Provide the [X, Y] coordinate of the cell's center where the given text is located.  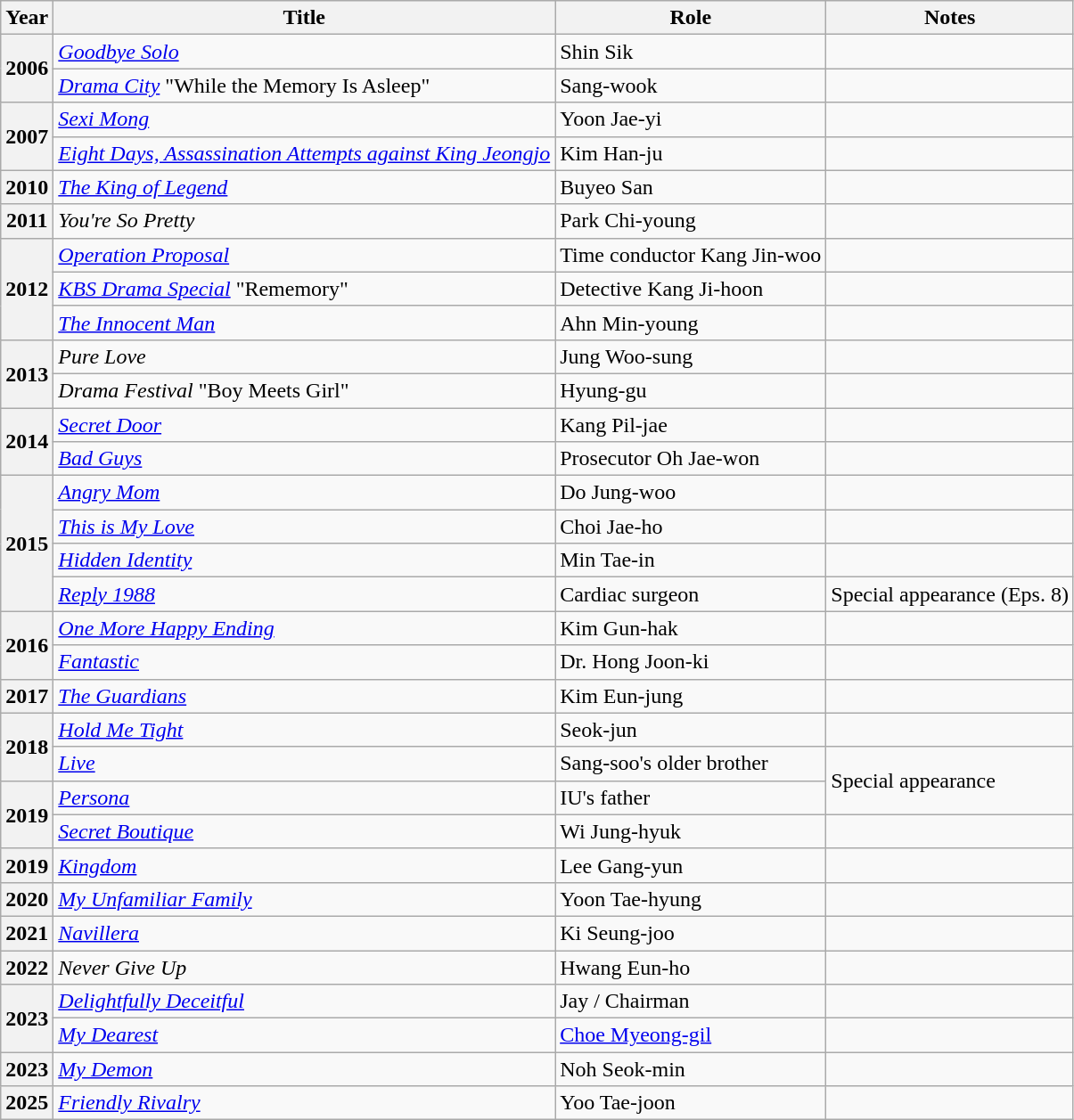
Hold Me Tight [305, 730]
Pure Love [305, 356]
2015 [27, 544]
Time conductor Kang Jin-woo [691, 255]
Ki Seung-joo [691, 933]
Special appearance [950, 781]
Dr. Hong Joon-ki [691, 662]
Lee Gang-yun [691, 865]
Fantastic [305, 662]
IU's father [691, 797]
2012 [27, 289]
Year [27, 18]
2017 [27, 696]
Min Tae-in [691, 560]
Kang Pil-jae [691, 425]
My Demon [305, 1069]
Hwang Eun-ho [691, 967]
Yoo Tae-joon [691, 1103]
2018 [27, 747]
Title [305, 18]
Buyeo San [691, 187]
Noh Seok-min [691, 1069]
Secret Boutique [305, 831]
One More Happy Ending [305, 628]
You're So Pretty [305, 221]
Park Chi-young [691, 221]
Wi Jung-hyuk [691, 831]
Notes [950, 18]
Sang-soo's older brother [691, 764]
2007 [27, 136]
2020 [27, 899]
Jung Woo-sung [691, 356]
Shin Sik [691, 52]
Friendly Rivalry [305, 1103]
Role [691, 18]
Hidden Identity [305, 560]
My Dearest [305, 1035]
Special appearance (Eps. 8) [950, 594]
Operation Proposal [305, 255]
KBS Drama Special "Rememory" [305, 289]
The Innocent Man [305, 323]
My Unfamiliar Family [305, 899]
Angry Mom [305, 493]
2006 [27, 69]
The Guardians [305, 696]
Detective Kang Ji-hoon [691, 289]
2011 [27, 221]
Choe Myeong-gil [691, 1035]
Eight Days, Assassination Attempts against King Jeongjo [305, 153]
2025 [27, 1103]
Kim Eun-jung [691, 696]
Ahn Min-young [691, 323]
Hyung-gu [691, 390]
Drama City "While the Memory Is Asleep" [305, 86]
Do Jung-woo [691, 493]
Never Give Up [305, 967]
Yoon Jae-yi [691, 119]
Yoon Tae-hyung [691, 899]
Cardiac surgeon [691, 594]
2016 [27, 645]
2013 [27, 373]
Persona [305, 797]
Secret Door [305, 425]
Kim Gun-hak [691, 628]
Bad Guys [305, 459]
2021 [27, 933]
Drama Festival "Boy Meets Girl" [305, 390]
Navillera [305, 933]
2010 [27, 187]
Goodbye Solo [305, 52]
2014 [27, 442]
Prosecutor Oh Jae-won [691, 459]
Delightfully Deceitful [305, 1001]
Choi Jae-ho [691, 527]
This is My Love [305, 527]
Kingdom [305, 865]
2022 [27, 967]
Seok-jun [691, 730]
Reply 1988 [305, 594]
The King of Legend [305, 187]
Sang-wook [691, 86]
Jay / Chairman [691, 1001]
Sexi Mong [305, 119]
Kim Han-ju [691, 153]
Live [305, 764]
